Find where the given text appears and provide that cell's center as [X, Y] coordinate. 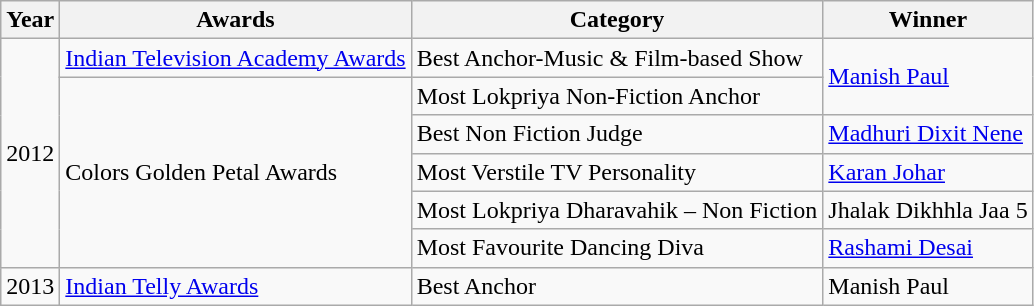
Most Lokpriya Non-Fiction Anchor [617, 96]
Best Anchor [617, 286]
Most Lokpriya Dharavahik – Non Fiction [617, 210]
Rashami Desai [928, 248]
Best Anchor-Music & Film-based Show [617, 58]
Karan Johar [928, 172]
Category [617, 20]
Most Verstile TV Personality [617, 172]
Madhuri Dixit Nene [928, 134]
Jhalak Dikhhla Jaa 5 [928, 210]
Awards [236, 20]
Indian Television Academy Awards [236, 58]
Best Non Fiction Judge [617, 134]
Indian Telly Awards [236, 286]
Year [30, 20]
Most Favourite Dancing Diva [617, 248]
Winner [928, 20]
Colors Golden Petal Awards [236, 172]
2013 [30, 286]
2012 [30, 153]
